Extract the [X, Y] coordinate from the center of the cell holding the provided text.  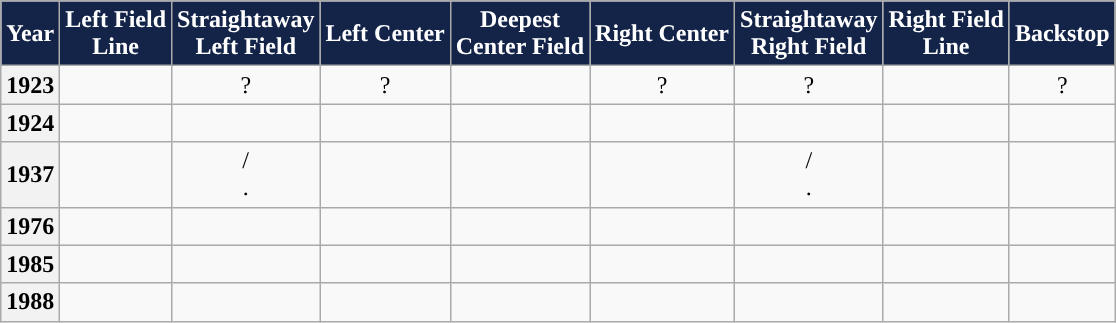
Backstop [1062, 34]
1937 [30, 174]
StraightawayLeft Field [246, 34]
Left FieldLine [116, 34]
Year [30, 34]
1924 [30, 123]
1988 [30, 302]
Left Center [385, 34]
DeepestCenter Field [520, 34]
StraightawayRight Field [809, 34]
1923 [30, 85]
Right FieldLine [946, 34]
1985 [30, 264]
1976 [30, 226]
Right Center [662, 34]
